Provide the (x, y) coordinate of the cell's center where the given text is located.  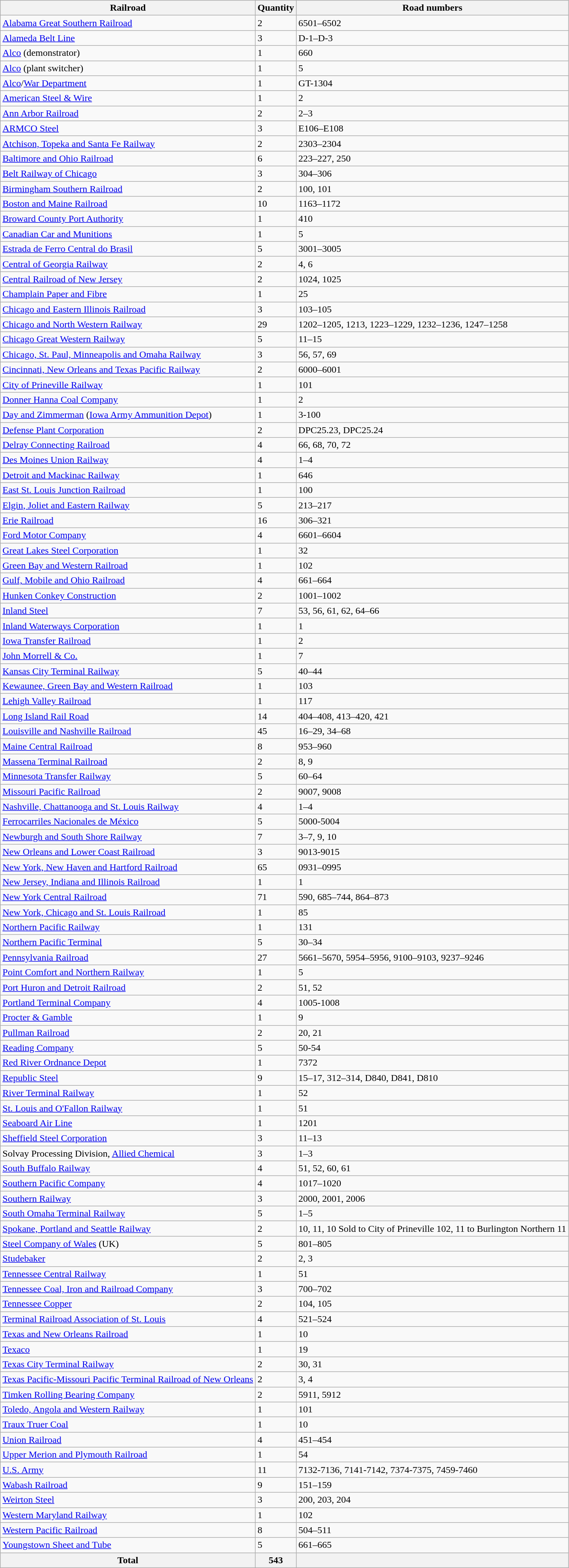
25 (433, 294)
Pennsylvania Railroad (128, 957)
646 (433, 475)
451–454 (433, 1440)
Maine Central Railroad (128, 746)
Alco (demonstrator) (128, 53)
Southern Railway (128, 1199)
Gulf, Mobile and Ohio Railroad (128, 580)
Point Comfort and Northern Railway (128, 972)
Toledo, Angola and Western Railway (128, 1410)
661–664 (433, 580)
Detroit and Mackinac Railway (128, 475)
Newburgh and South Shore Railway (128, 837)
11–15 (433, 339)
John Morrell & Co. (128, 656)
Estrada de Ferro Central do Brasil (128, 249)
Steel Company of Wales (UK) (128, 1244)
45 (276, 731)
Railroad (128, 8)
3, 4 (433, 1379)
South Omaha Terminal Railway (128, 1214)
Portland Terminal Company (128, 1003)
Northern Pacific Railway (128, 927)
9007, 9008 (433, 792)
85 (433, 912)
Youngstown Sheet and Tube (128, 1545)
Texas City Terminal Railway (128, 1364)
1017–1020 (433, 1184)
30, 31 (433, 1364)
Tennessee Central Railway (128, 1274)
1005-1008 (433, 1003)
Nashville, Chattanooga and St. Louis Railway (128, 807)
Ann Arbor Railroad (128, 113)
103–105 (433, 309)
51, 52, 60, 61 (433, 1168)
801–805 (433, 1244)
16 (276, 520)
65 (276, 867)
Tennessee Copper (128, 1304)
Belt Railway of Chicago (128, 173)
Western Pacific Railroad (128, 1530)
Chicago and North Western Railway (128, 324)
1001–1002 (433, 596)
St. Louis and O'Fallon Railway (128, 1108)
10, 11, 10 Sold to City of Prineville 102, 11 to Burlington Northern 11 (433, 1229)
E106–E108 (433, 128)
New Jersey, Indiana and Illinois Railroad (128, 882)
Northern Pacific Terminal (128, 942)
Atchison, Topeka and Santa Fe Railway (128, 143)
52 (433, 1093)
304–306 (433, 173)
Baltimore and Ohio Railroad (128, 158)
Minnesota Transfer Railway (128, 776)
66, 68, 70, 72 (433, 445)
New York Central Railroad (128, 897)
Erie Railroad (128, 520)
9013-9015 (433, 852)
GT-1304 (433, 83)
11 (276, 1470)
Broward County Port Authority (128, 219)
Ford Motor Company (128, 535)
543 (276, 1560)
Republic Steel (128, 1078)
Chicago, St. Paul, Minneapolis and Omaha Railway (128, 354)
213–217 (433, 505)
Procter & Gamble (128, 1018)
1163–1172 (433, 204)
ARMCO Steel (128, 128)
6601–6604 (433, 535)
404–408, 413–420, 421 (433, 716)
104, 105 (433, 1304)
Texas Pacific-Missouri Pacific Terminal Railroad of New Orleans (128, 1379)
700–702 (433, 1289)
1201 (433, 1123)
7372 (433, 1063)
Upper Merion and Plymouth Railroad (128, 1455)
151–159 (433, 1485)
Western Maryland Railway (128, 1515)
Red River Ordnance Depot (128, 1063)
50-54 (433, 1048)
Spokane, Portland and Seattle Railway (128, 1229)
15–17, 312–314, D840, D841, D810 (433, 1078)
306–321 (433, 520)
Birmingham Southern Railroad (128, 189)
Terminal Railroad Association of St. Louis (128, 1319)
Tennessee Coal, Iron and Railroad Company (128, 1289)
Reading Company (128, 1048)
New York, Chicago and St. Louis Railroad (128, 912)
5000-5004 (433, 822)
Chicago Great Western Railway (128, 339)
223–227, 250 (433, 158)
11–13 (433, 1138)
Green Bay and Western Railroad (128, 565)
Road numbers (433, 8)
27 (276, 957)
Elgin, Joliet and Eastern Railway (128, 505)
U.S. Army (128, 1470)
8, 9 (433, 761)
Wabash Railroad (128, 1485)
Inland Waterways Corporation (128, 626)
Iowa Transfer Railroad (128, 641)
American Steel & Wire (128, 98)
Louisville and Nashville Railroad (128, 731)
3001–3005 (433, 249)
Alco (plant switcher) (128, 68)
117 (433, 701)
6000–6001 (433, 369)
590, 685–744, 864–873 (433, 897)
1202–1205, 1213, 1223–1229, 1232–1236, 1247–1258 (433, 324)
Alco/War Department (128, 83)
Missouri Pacific Railroad (128, 792)
200, 203, 204 (433, 1500)
River Terminal Railway (128, 1093)
4, 6 (433, 264)
660 (433, 53)
131 (433, 927)
South Buffalo Railway (128, 1168)
7132-7136, 7141-7142, 7374-7375, 7459-7460 (433, 1470)
20, 21 (433, 1033)
1–5 (433, 1214)
71 (276, 897)
504–511 (433, 1530)
Cincinnati, New Orleans and Texas Pacific Railway (128, 369)
6501–6502 (433, 23)
0931–0995 (433, 867)
100, 101 (433, 189)
Donner Hanna Coal Company (128, 400)
5911, 5912 (433, 1394)
East St. Louis Junction Railroad (128, 490)
Southern Pacific Company (128, 1184)
410 (433, 219)
Inland Steel (128, 611)
54 (433, 1455)
60–64 (433, 776)
29 (276, 324)
16–29, 34–68 (433, 731)
Traux Truer Coal (128, 1425)
Quantity (276, 8)
Weirton Steel (128, 1500)
Defense Plant Corporation (128, 430)
Long Island Rail Road (128, 716)
Texas and New Orleans Railroad (128, 1334)
6 (276, 158)
521–524 (433, 1319)
953–960 (433, 746)
Solvay Processing Division, Allied Chemical (128, 1153)
56, 57, 69 (433, 354)
14 (276, 716)
Chicago and Eastern Illinois Railroad (128, 309)
2, 3 (433, 1259)
2–3 (433, 113)
19 (433, 1349)
100 (433, 490)
2000, 2001, 2006 (433, 1199)
Great Lakes Steel Corporation (128, 550)
Timken Rolling Bearing Company (128, 1394)
51, 52 (433, 988)
Studebaker (128, 1259)
53, 56, 61, 62, 64–66 (433, 611)
Sheffield Steel Corporation (128, 1138)
Kansas City Terminal Railway (128, 671)
Alameda Belt Line (128, 38)
Texaco (128, 1349)
2303–2304 (433, 143)
Alabama Great Southern Railroad (128, 23)
Central of Georgia Railway (128, 264)
City of Prineville Railway (128, 384)
Massena Terminal Railroad (128, 761)
Port Huron and Detroit Railroad (128, 988)
Seaboard Air Line (128, 1123)
Des Moines Union Railway (128, 460)
40–44 (433, 671)
5661–5670, 5954–5956, 9100–9103, 9237–9246 (433, 957)
Delray Connecting Railroad (128, 445)
661–665 (433, 1545)
32 (433, 550)
DPC25.23, DPC25.24 (433, 430)
Canadian Car and Munitions (128, 234)
Union Railroad (128, 1440)
New York, New Haven and Hartford Railroad (128, 867)
Boston and Maine Railroad (128, 204)
New Orleans and Lower Coast Railroad (128, 852)
3–7, 9, 10 (433, 837)
1–3 (433, 1153)
103 (433, 686)
Hunken Conkey Construction (128, 596)
Kewaunee, Green Bay and Western Railroad (128, 686)
Pullman Railroad (128, 1033)
Total (128, 1560)
Day and Zimmerman (Iowa Army Ammunition Depot) (128, 415)
1024, 1025 (433, 279)
Lehigh Valley Railroad (128, 701)
Champlain Paper and Fibre (128, 294)
D-1–D-3 (433, 38)
30–34 (433, 942)
Central Railroad of New Jersey (128, 279)
Ferrocarriles Nacionales de México (128, 822)
3-100 (433, 415)
